Scan for the cell matching the given text and deliver its [X, Y] coordinate at center. 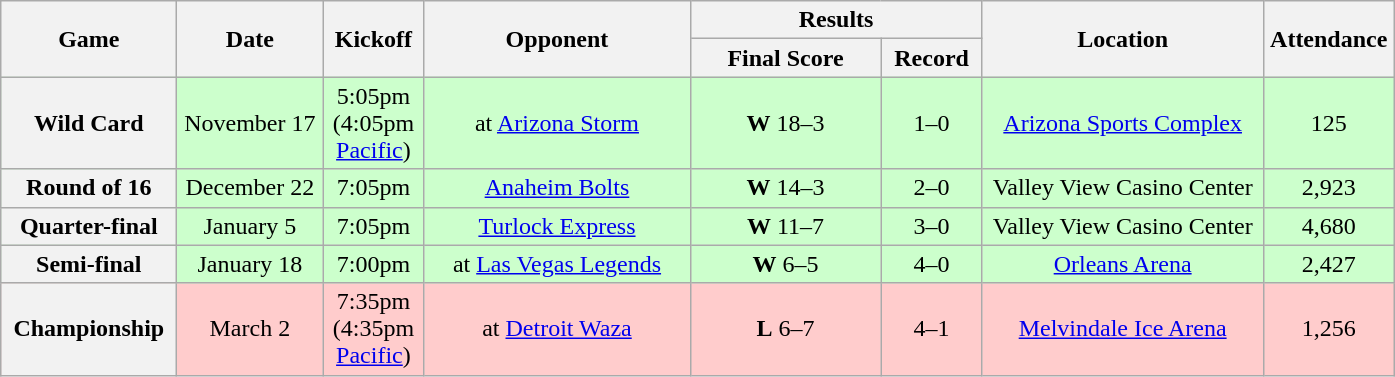
Semi-final [89, 264]
1,256 [1328, 329]
at Detroit Waza [557, 329]
5:05pm(4:05pm Pacific) [374, 123]
March 2 [250, 329]
2,427 [1328, 264]
Turlock Express [557, 226]
W 6–5 [786, 264]
125 [1328, 123]
Game [89, 39]
Attendance [1328, 39]
November 17 [250, 123]
Melvindale Ice Arena [1122, 329]
Record [932, 58]
Kickoff [374, 39]
4,680 [1328, 226]
Championship [89, 329]
Results [836, 20]
Location [1122, 39]
January 5 [250, 226]
3–0 [932, 226]
Arizona Sports Complex [1122, 123]
Orleans Arena [1122, 264]
Date [250, 39]
Wild Card [89, 123]
4–1 [932, 329]
W 11–7 [786, 226]
7:00pm [374, 264]
Anaheim Bolts [557, 188]
December 22 [250, 188]
2–0 [932, 188]
at Arizona Storm [557, 123]
4–0 [932, 264]
1–0 [932, 123]
Final Score [786, 58]
W 18–3 [786, 123]
Opponent [557, 39]
Round of 16 [89, 188]
2,923 [1328, 188]
January 18 [250, 264]
L 6–7 [786, 329]
W 14–3 [786, 188]
Quarter-final [89, 226]
at Las Vegas Legends [557, 264]
7:35pm(4:35pm Pacific) [374, 329]
